Return [x, y] of the center of cell containing provided text 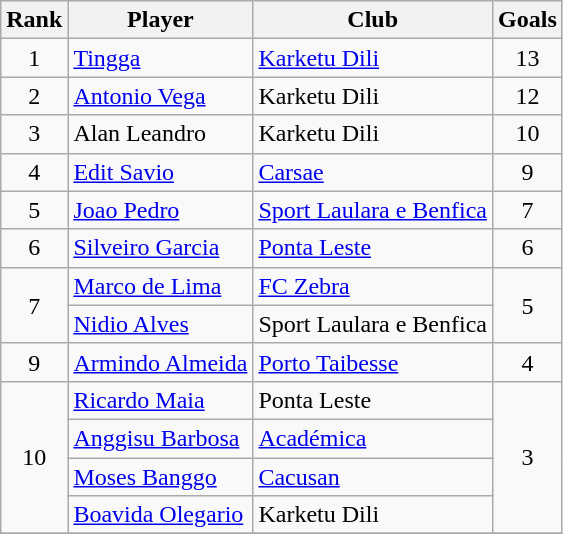
2 [34, 96]
Tingga [160, 58]
Player [160, 20]
12 [528, 96]
Nidio Alves [160, 324]
Carsae [373, 172]
13 [528, 58]
Moses Banggo [160, 477]
Edit Savio [160, 172]
Porto Taibesse [373, 362]
Joao Pedro [160, 210]
Rank [34, 20]
1 [34, 58]
Ricardo Maia [160, 400]
Armindo Almeida [160, 362]
Académica [373, 438]
Boavida Olegario [160, 515]
Goals [528, 20]
Marco de Lima [160, 286]
Alan Leandro [160, 134]
Antonio Vega [160, 96]
FC Zebra [373, 286]
Anggisu Barbosa [160, 438]
Club [373, 20]
Silveiro Garcia [160, 248]
Cacusan [373, 477]
